Find where the given text appears and provide that cell's center as [x, y] coordinate. 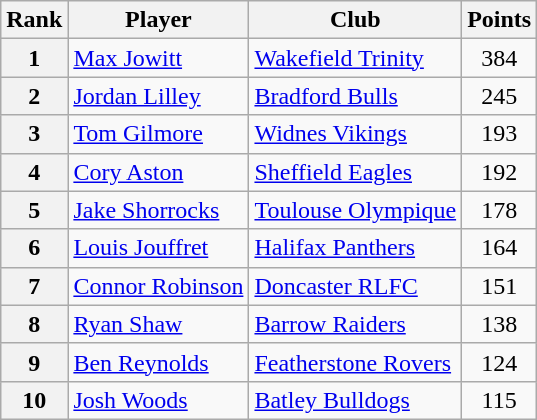
6 [34, 248]
178 [500, 210]
Sheffield Eagles [356, 172]
Jordan Lilley [158, 96]
1 [34, 58]
Tom Gilmore [158, 134]
Halifax Panthers [356, 248]
Barrow Raiders [356, 324]
Connor Robinson [158, 286]
Points [500, 20]
Club [356, 20]
Cory Aston [158, 172]
Max Jowitt [158, 58]
164 [500, 248]
2 [34, 96]
Batley Bulldogs [356, 400]
Player [158, 20]
7 [34, 286]
124 [500, 362]
Bradford Bulls [356, 96]
Ryan Shaw [158, 324]
Josh Woods [158, 400]
245 [500, 96]
Featherstone Rovers [356, 362]
Wakefield Trinity [356, 58]
4 [34, 172]
Ben Reynolds [158, 362]
10 [34, 400]
3 [34, 134]
Jake Shorrocks [158, 210]
8 [34, 324]
Toulouse Olympique [356, 210]
192 [500, 172]
Widnes Vikings [356, 134]
9 [34, 362]
384 [500, 58]
115 [500, 400]
Louis Jouffret [158, 248]
Doncaster RLFC [356, 286]
138 [500, 324]
193 [500, 134]
151 [500, 286]
5 [34, 210]
Rank [34, 20]
